Provide the [x, y] coordinate of the cell's center where the given text is located.  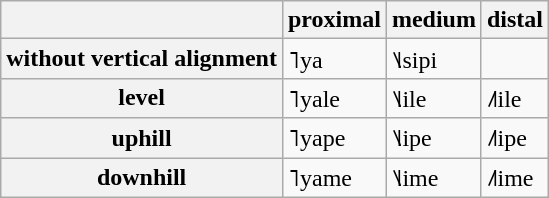
medium [434, 20]
level [142, 98]
without vertical alignment [142, 59]
˩˥ime [514, 178]
˥yape [334, 138]
˥˩sipi [434, 59]
uphill [142, 138]
˩˥ile [514, 98]
˥yame [334, 178]
˩˥ipe [514, 138]
˥yale [334, 98]
˥˩ile [434, 98]
˥˩ipe [434, 138]
˥ya [334, 59]
distal [514, 20]
downhill [142, 178]
˥˩ime [434, 178]
proximal [334, 20]
